Determine the [X, Y] coordinate at the center of the cell enclosing the given text.  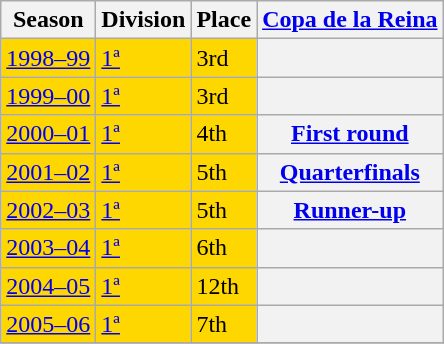
12th [224, 286]
4th [224, 134]
2001–02 [48, 172]
Quarterfinals [350, 172]
Runner-up [350, 210]
2004–05 [48, 286]
7th [224, 324]
Season [48, 20]
Place [224, 20]
2005–06 [48, 324]
Division [144, 20]
1998–99 [48, 58]
First round [350, 134]
2000–01 [48, 134]
2003–04 [48, 248]
1999–00 [48, 96]
Copa de la Reina [350, 20]
2002–03 [48, 210]
6th [224, 248]
